Output the [x, y] coordinate of the center of the cell containing the given text.  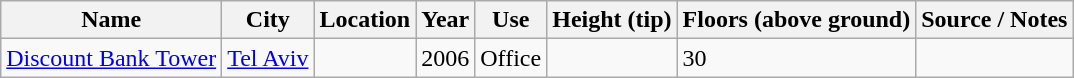
Name [112, 20]
2006 [446, 58]
Use [511, 20]
Height (tip) [612, 20]
Floors (above ground) [796, 20]
Tel Aviv [268, 58]
Discount Bank Tower [112, 58]
Office [511, 58]
Year [446, 20]
City [268, 20]
Source / Notes [994, 20]
30 [796, 58]
Location [365, 20]
